Return (x, y) of the center of cell containing provided text 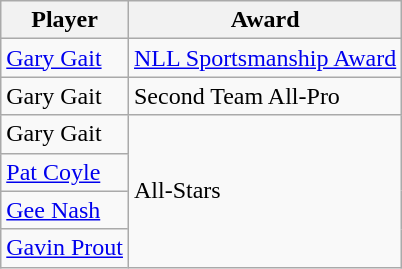
Pat Coyle (65, 172)
NLL Sportsmanship Award (264, 58)
Award (264, 20)
Gavin Prout (65, 248)
Player (65, 20)
Second Team All-Pro (264, 96)
All-Stars (264, 191)
Gee Nash (65, 210)
